Identify which cell holds the provided text, then report its (X, Y) central coordinate. 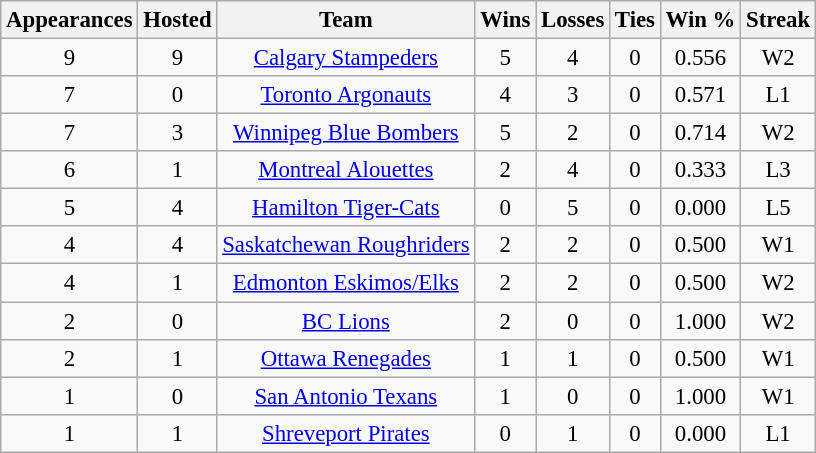
Shreveport Pirates (346, 433)
Losses (573, 20)
Ottawa Renegades (346, 358)
0.714 (700, 133)
San Antonio Texans (346, 396)
Edmonton Eskimos/Elks (346, 283)
0.333 (700, 170)
Appearances (70, 20)
Ties (636, 20)
Montreal Alouettes (346, 170)
0.571 (700, 95)
Hosted (178, 20)
Winnipeg Blue Bombers (346, 133)
Hamilton Tiger-Cats (346, 208)
Toronto Argonauts (346, 95)
L3 (778, 170)
Calgary Stampeders (346, 58)
Streak (778, 20)
L5 (778, 208)
Wins (506, 20)
6 (70, 170)
Saskatchewan Roughriders (346, 245)
Win % (700, 20)
0.556 (700, 58)
Team (346, 20)
BC Lions (346, 321)
